Pinpoint the cell where the given text exists, returning its (X, Y) midpoint coordinate. 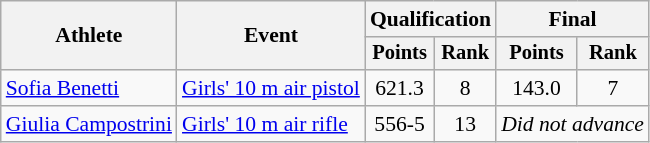
Girls' 10 m air pistol (271, 88)
Athlete (89, 36)
13 (465, 124)
7 (613, 88)
Girls' 10 m air rifle (271, 124)
Qualification (430, 19)
Did not advance (572, 124)
Event (271, 36)
8 (465, 88)
143.0 (536, 88)
556-5 (400, 124)
Giulia Campostrini (89, 124)
Sofia Benetti (89, 88)
Final (572, 19)
621.3 (400, 88)
